Extract the (X, Y) coordinate from the center of the cell holding the provided text.  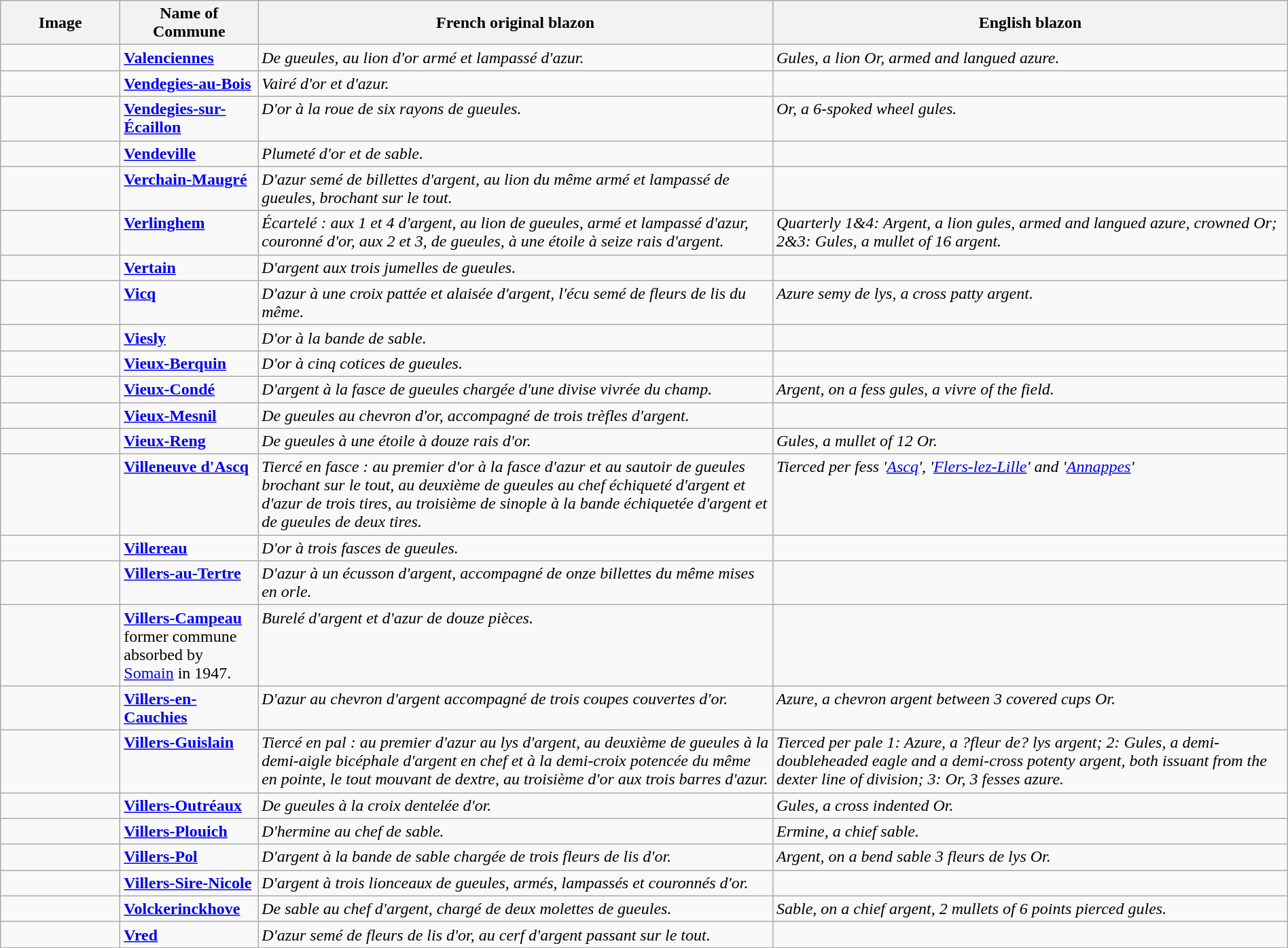
Villers-au-Tertre (189, 583)
Argent, on a fess gules, a vivre of the field. (1030, 389)
De gueules, au lion d'or armé et lampassé d'azur. (516, 58)
Or, a 6-spoked wheel gules. (1030, 118)
D'azur au chevron d'argent accompagné de trois coupes couvertes d'or. (516, 708)
De gueules à la croix dentelée d'or. (516, 805)
Gules, a cross indented Or. (1030, 805)
Sable, on a chief argent, 2 mullets of 6 points pierced gules. (1030, 909)
Viesly (189, 338)
Azure semy de lys, a cross patty argent. (1030, 303)
D'or à cinq cotices de gueules. (516, 363)
Ermine, a chief sable. (1030, 831)
Vendegies-au-Bois (189, 84)
Tierced per fess 'Ascq', 'Flers-lez-Lille' and 'Annappes' (1030, 494)
D'or à la roue de six rayons de gueules. (516, 118)
Azure, a chevron argent between 3 covered cups Or. (1030, 708)
Vieux-Condé (189, 389)
Image (60, 23)
Villers-Guislain (189, 761)
De sable au chef d'argent, chargé de deux molettes de gueules. (516, 909)
De gueules à une étoile à douze rais d'or. (516, 441)
D'azur semé de fleurs de lis d'or, au cerf d'argent passant sur le tout. (516, 934)
Volckerinckhove (189, 909)
Valenciennes (189, 58)
Villers-Sire-Nicole (189, 883)
Vieux-Mesnil (189, 415)
Argent, on a bend sable 3 fleurs de lys Or. (1030, 857)
D'argent à trois lionceaux de gueules, armés, lampassés et couronnés d'or. (516, 883)
Vendeville (189, 153)
Villeneuve d'Ascq (189, 494)
Verchain-Maugré (189, 189)
D'or à la bande de sable. (516, 338)
Villers-Outréaux (189, 805)
Villers-en-Cauchies (189, 708)
English blazon (1030, 23)
D'argent à la bande de sable chargée de trois fleurs de lis d'or. (516, 857)
Vieux-Reng (189, 441)
Villereau (189, 548)
De gueules au chevron d'or, accompagné de trois trèfles d'argent. (516, 415)
Vertain (189, 268)
Burelé d'argent et d'azur de douze pièces. (516, 645)
D'hermine au chef de sable. (516, 831)
Vicq (189, 303)
Name of Commune (189, 23)
D'argent aux trois jumelles de gueules. (516, 268)
Plumeté d'or et de sable. (516, 153)
Vendegies-sur-Écaillon (189, 118)
Villers-Pol (189, 857)
D'azur semé de billettes d'argent, au lion du même armé et lampassé de gueules, brochant sur le tout. (516, 189)
D'argent à la fasce de gueules chargée d'une divise vivrée du champ. (516, 389)
Villers-Plouich (189, 831)
Quarterly 1&4: Argent, a lion gules, armed and langued azure, crowned Or; 2&3: Gules, a mullet of 16 argent. (1030, 232)
D'or à trois fasces de gueules. (516, 548)
D'azur à un écusson d'argent, accompagné de onze billettes du même mises en orle. (516, 583)
Gules, a mullet of 12 Or. (1030, 441)
Gules, a lion Or, armed and langued azure. (1030, 58)
Verlinghem (189, 232)
Vieux-Berquin (189, 363)
French original blazon (516, 23)
Vred (189, 934)
D'azur à une croix pattée et alaisée d'argent, l'écu semé de fleurs de lis du même. (516, 303)
Villers-Campeau former commune absorbed by Somain in 1947. (189, 645)
Vairé d'or et d'azur. (516, 84)
